Capture the cell that displays the provided text and extract its (x, y) central coordinate. 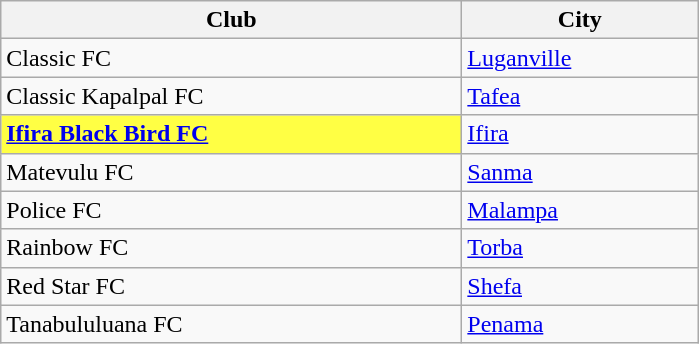
Classic Kapalpal FC (232, 96)
Malampa (580, 210)
Penama (580, 324)
Shefa (580, 286)
Ifira (580, 134)
City (580, 20)
Sanma (580, 172)
Classic FC (232, 58)
Club (232, 20)
Torba (580, 248)
Matevulu FC (232, 172)
Rainbow FC (232, 248)
Red Star FC (232, 286)
Ifira Black Bird FC (232, 134)
Police FC (232, 210)
Tafea (580, 96)
Tanabululuana FC (232, 324)
Luganville (580, 58)
